Return (x, y) of the center of cell containing provided text 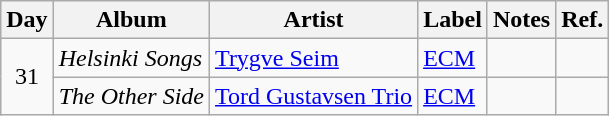
Artist (314, 20)
Notes (521, 20)
Label (453, 20)
Album (131, 20)
31 (27, 77)
Trygve Seim (314, 58)
Helsinki Songs (131, 58)
Day (27, 20)
Tord Gustavsen Trio (314, 96)
Ref. (582, 20)
The Other Side (131, 96)
